Extract the [X, Y] coordinate from the center of the cell holding the provided text.  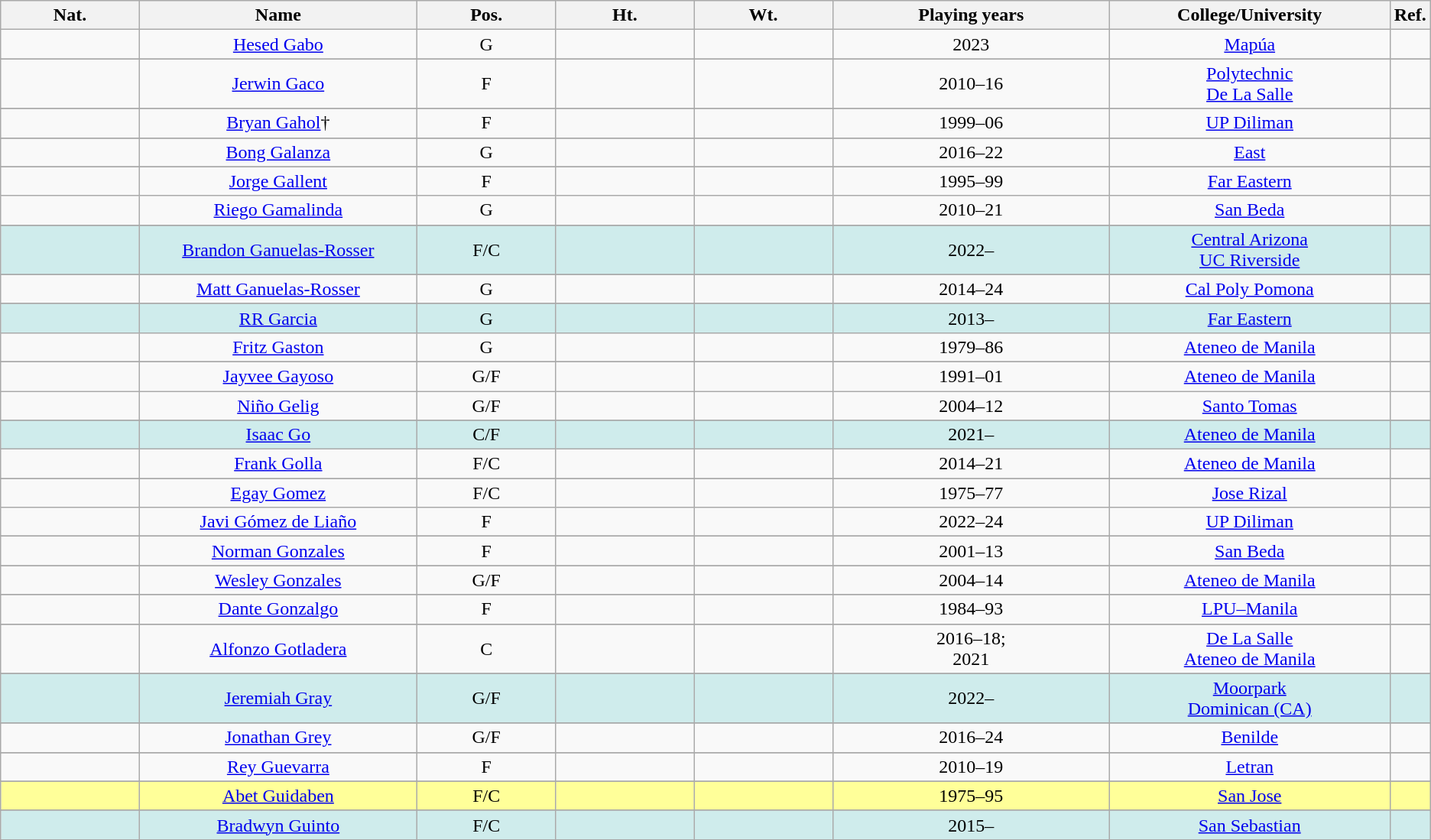
Letran [1249, 767]
2023 [971, 44]
2014–24 [971, 289]
Norman Gonzales [278, 551]
RR Garcia [278, 318]
Santo Tomas [1249, 406]
2010–21 [971, 210]
Jorge Gallent [278, 181]
Riego Gamalinda [278, 210]
2016–22 [971, 152]
Brandon Ganuelas-Rosser [278, 249]
College/University [1249, 15]
Alfonzo Gotladera [278, 648]
Name [278, 15]
Ref. [1410, 15]
Bong Galanza [278, 152]
Cal Poly Pomona [1249, 289]
Javi Gómez de Liaño [278, 522]
Wesley Gonzales [278, 580]
Niño Gelig [278, 406]
Mapúa [1249, 44]
MoorparkDominican (CA) [1249, 699]
PolytechnicDe La Salle [1249, 84]
Pos. [486, 15]
Nat. [70, 15]
1975–77 [971, 493]
East [1249, 152]
2013– [971, 318]
2014–21 [971, 464]
2016–24 [971, 738]
Jeremiah Gray [278, 699]
Jayvee Gayoso [278, 376]
Abet Guidaben [278, 796]
2001–13 [971, 551]
Egay Gomez [278, 493]
2021– [971, 435]
1984–93 [971, 609]
Ht. [625, 15]
San Sebastian [1249, 825]
Matt Ganuelas-Rosser [278, 289]
1991–01 [971, 376]
2010–16 [971, 84]
San Jose [1249, 796]
Dante Gonzalgo [278, 609]
Fritz Gaston [278, 347]
Bradwyn Guinto [278, 825]
1975–95 [971, 796]
Hesed Gabo [278, 44]
LPU–Manila [1249, 609]
Central ArizonaUC Riverside [1249, 249]
1999–06 [971, 123]
Jonathan Grey [278, 738]
1995–99 [971, 181]
Jose Rizal [1249, 493]
C [486, 648]
1979–86 [971, 347]
C/F [486, 435]
Isaac Go [278, 435]
Wt. [763, 15]
De La SalleAteneo de Manila [1249, 648]
2016–18;2021 [971, 648]
Frank Golla [278, 464]
Jerwin Gaco [278, 84]
2004–14 [971, 580]
Benilde [1249, 738]
2015– [971, 825]
2010–19 [971, 767]
2022–24 [971, 522]
Playing years [971, 15]
2004–12 [971, 406]
Bryan Gahol† [278, 123]
Rey Guevarra [278, 767]
